Extract the [x, y] coordinate from the center of the cell holding the provided text.  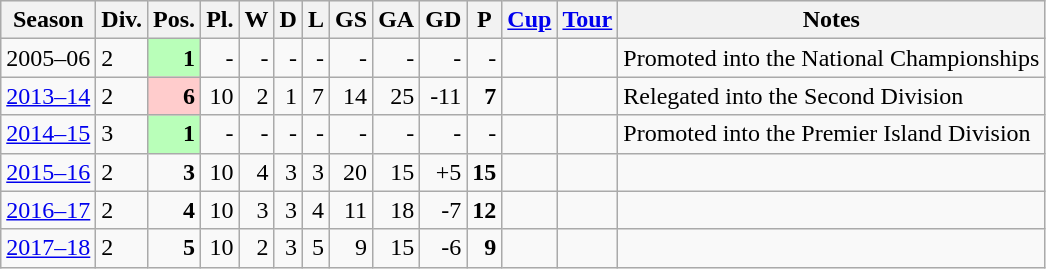
2016–17 [48, 210]
11 [352, 210]
GA [396, 20]
18 [396, 210]
W [256, 20]
2017–18 [48, 248]
14 [352, 96]
Pl. [220, 20]
D [288, 20]
L [316, 20]
Relegated into the Second Division [832, 96]
2015–16 [48, 172]
Tour [588, 20]
2013–14 [48, 96]
6 [174, 96]
Promoted into the Premier Island Division [832, 134]
12 [484, 210]
Promoted into the National Championships [832, 58]
GD [444, 20]
P [484, 20]
2014–15 [48, 134]
20 [352, 172]
Pos. [174, 20]
Notes [832, 20]
GS [352, 20]
25 [396, 96]
-6 [444, 248]
-11 [444, 96]
Cup [530, 20]
+5 [444, 172]
2005–06 [48, 58]
Season [48, 20]
Div. [122, 20]
-7 [444, 210]
